From the cell containing the given text, extract its center point as [x, y] coordinate. 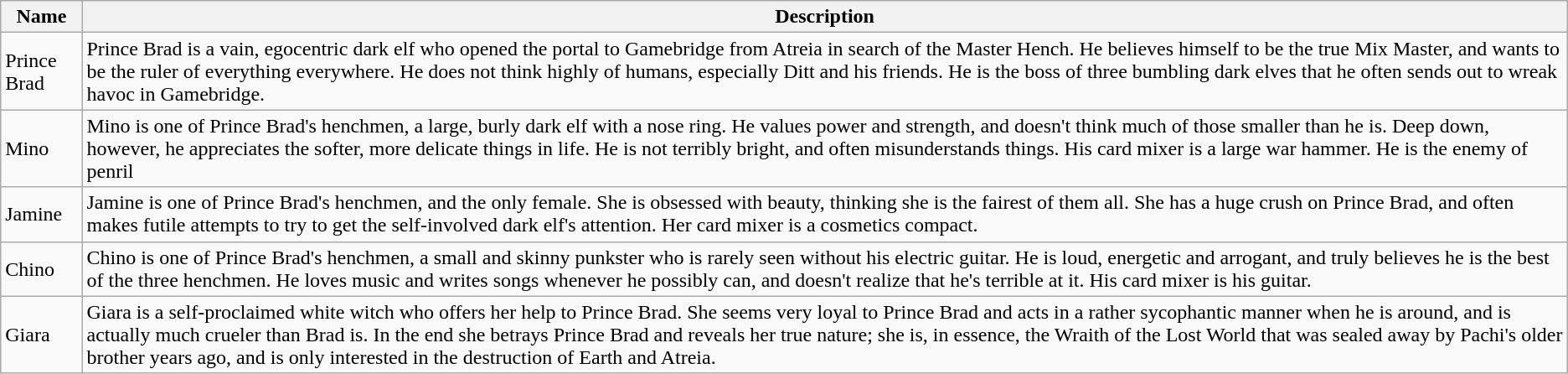
Name [42, 17]
Prince Brad [42, 71]
Mino [42, 148]
Jamine [42, 215]
Giara [42, 335]
Chino [42, 268]
Description [824, 17]
